Locate the cell with the specified text and output its [x, y] center coordinate. 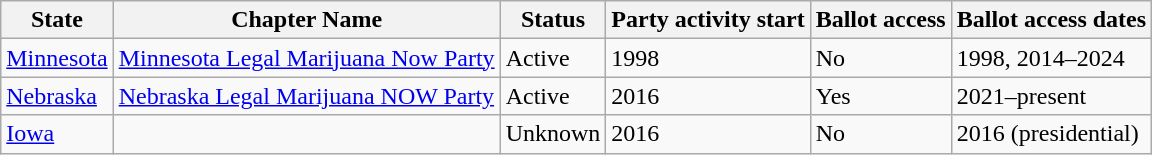
Chapter Name [306, 20]
Ballot access [880, 20]
Unknown [553, 134]
Nebraska [57, 96]
1998, 2014–2024 [1051, 58]
2021–present [1051, 96]
Status [553, 20]
2016 (presidential) [1051, 134]
Party activity start [708, 20]
Ballot access dates [1051, 20]
Yes [880, 96]
Iowa [57, 134]
1998 [708, 58]
State [57, 20]
Minnesota Legal Marijuana Now Party [306, 58]
Minnesota [57, 58]
Nebraska Legal Marijuana NOW Party [306, 96]
